Provide the (x, y) coordinate of the cell's center where the given text is located.  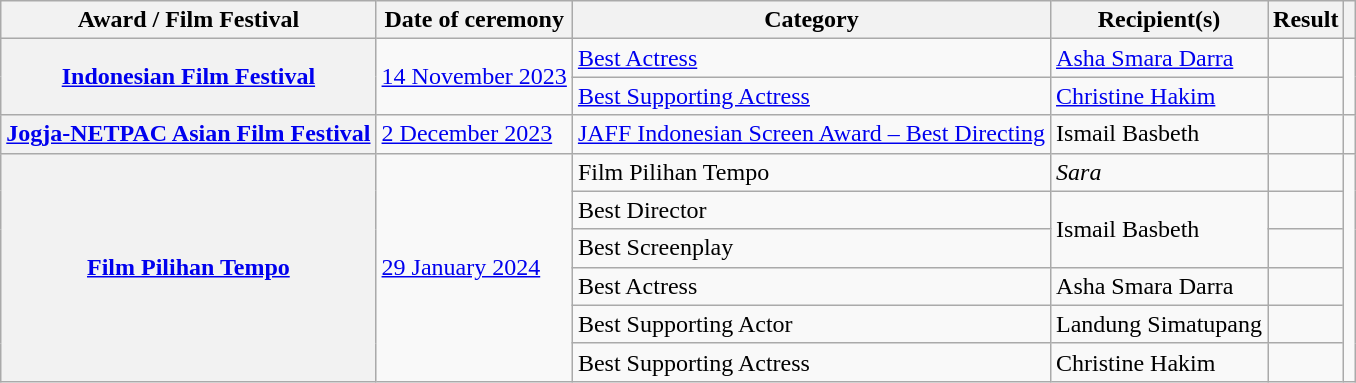
Jogja-NETPAC Asian Film Festival (188, 134)
Award / Film Festival (188, 20)
Category (811, 20)
Best Director (811, 210)
Sara (1160, 172)
Date of ceremony (474, 20)
2 December 2023 (474, 134)
14 November 2023 (474, 77)
Result (1306, 20)
Best Supporting Actor (811, 324)
JAFF Indonesian Screen Award – Best Directing (811, 134)
Indonesian Film Festival (188, 77)
Recipient(s) (1160, 20)
Best Screenplay (811, 248)
Landung Simatupang (1160, 324)
29 January 2024 (474, 267)
